Search for the cell housing the specified text and yield its (x, y) center coordinate. 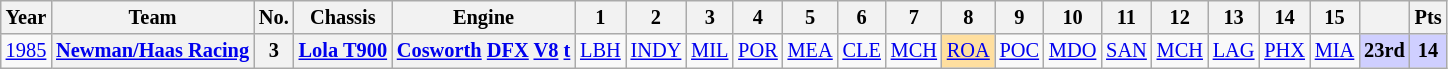
MIA (1334, 51)
POC (1020, 51)
10 (1072, 17)
Lola T900 (343, 51)
Year (26, 17)
7 (914, 17)
Chassis (343, 17)
Pts (1428, 17)
11 (1126, 17)
23rd (1384, 51)
MEA (810, 51)
2 (656, 17)
MDO (1072, 51)
CLE (862, 51)
5 (810, 17)
Engine (484, 17)
POR (758, 51)
MIL (710, 51)
6 (862, 17)
LBH (600, 51)
Newman/Haas Racing (152, 51)
INDY (656, 51)
1 (600, 17)
PHX (1284, 51)
8 (968, 17)
1985 (26, 51)
SAN (1126, 51)
4 (758, 17)
9 (1020, 17)
Team (152, 17)
No. (274, 17)
LAG (1234, 51)
12 (1180, 17)
Cosworth DFX V8 t (484, 51)
13 (1234, 17)
ROA (968, 51)
15 (1334, 17)
